From the cell containing the given text, extract its center point as [X, Y] coordinate. 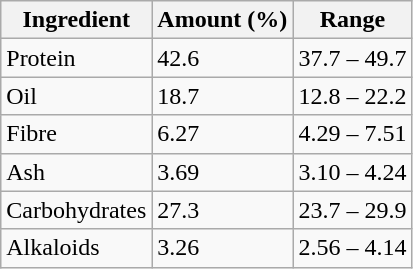
37.7 – 49.7 [352, 58]
Carbohydrates [76, 210]
Amount (%) [222, 20]
12.8 – 22.2 [352, 96]
Ash [76, 172]
18.7 [222, 96]
Protein [76, 58]
6.27 [222, 134]
Alkaloids [76, 248]
Oil [76, 96]
4.29 – 7.51 [352, 134]
3.26 [222, 248]
2.56 – 4.14 [352, 248]
3.69 [222, 172]
Fibre [76, 134]
3.10 – 4.24 [352, 172]
Range [352, 20]
27.3 [222, 210]
42.6 [222, 58]
Ingredient [76, 20]
23.7 – 29.9 [352, 210]
